Find where the given text appears and provide that cell's center as [X, Y] coordinate. 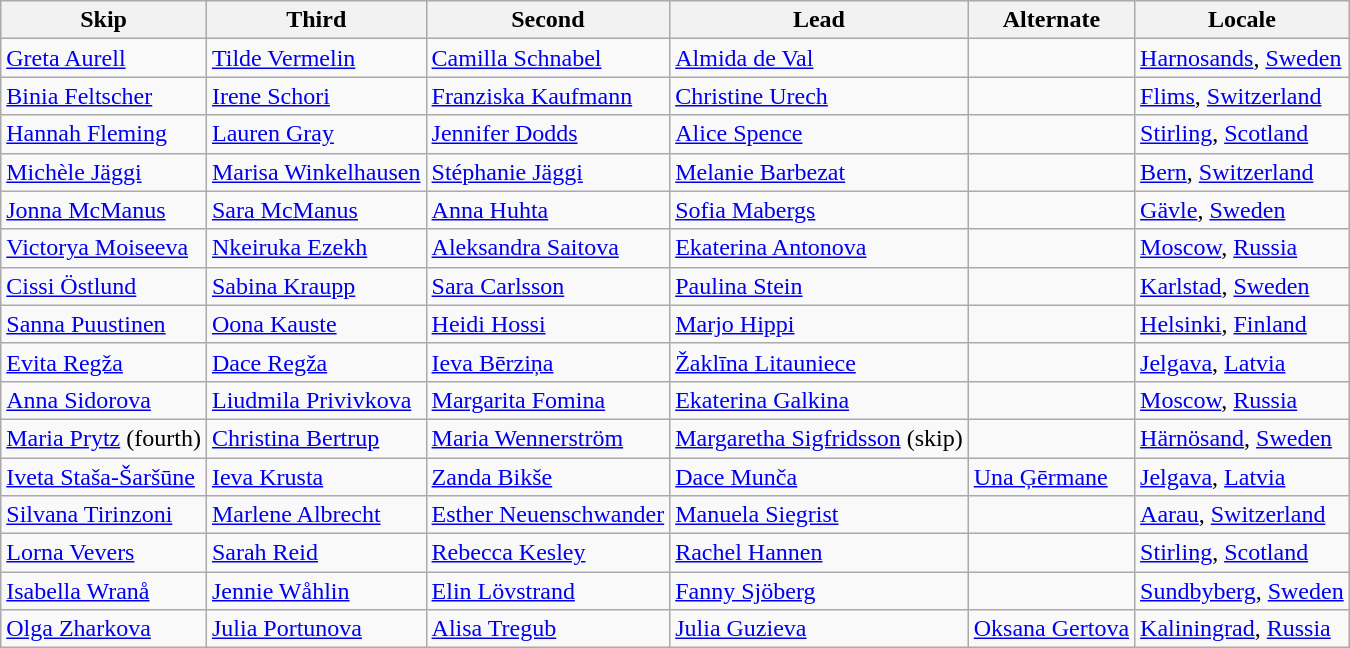
Margaretha Sigfridsson (skip) [820, 438]
Marlene Albrecht [316, 515]
Iveta Staša-Šaršūne [104, 477]
Cissi Östlund [104, 286]
Julia Guzieva [820, 629]
Silvana Tirinzoni [104, 515]
Paulina Stein [820, 286]
Rebecca Kesley [548, 553]
Ieva Krusta [316, 477]
Victorya Moiseeva [104, 248]
Lorna Vevers [104, 553]
Karlstad, Sweden [1242, 286]
Sabina Kraupp [316, 286]
Isabella Wranå [104, 591]
Second [548, 20]
Alice Spence [820, 134]
Maria Prytz (fourth) [104, 438]
Jennifer Dodds [548, 134]
Julia Portunova [316, 629]
Fanny Sjöberg [820, 591]
Aarau, Switzerland [1242, 515]
Žaklīna Litauniece [820, 362]
Skip [104, 20]
Alisa Tregub [548, 629]
Dace Munča [820, 477]
Gävle, Sweden [1242, 210]
Manuela Siegrist [820, 515]
Stéphanie Jäggi [548, 172]
Dace Regža [316, 362]
Lead [820, 20]
Third [316, 20]
Franziska Kaufmann [548, 96]
Sarah Reid [316, 553]
Christina Bertrup [316, 438]
Oona Kauste [316, 324]
Jennie Wåhlin [316, 591]
Sanna Puustinen [104, 324]
Maria Wennerström [548, 438]
Hannah Fleming [104, 134]
Ieva Bērziņa [548, 362]
Irene Schori [316, 96]
Bern, Switzerland [1242, 172]
Tilde Vermelin [316, 58]
Michèle Jäggi [104, 172]
Marisa Winkelhausen [316, 172]
Olga Zharkova [104, 629]
Lauren Gray [316, 134]
Oksana Gertova [1051, 629]
Helsinki, Finland [1242, 324]
Binia Feltscher [104, 96]
Ekaterina Galkina [820, 400]
Greta Aurell [104, 58]
Almida de Val [820, 58]
Camilla Schnabel [548, 58]
Elin Lövstrand [548, 591]
Christine Urech [820, 96]
Sara Carlsson [548, 286]
Liudmila Privivkova [316, 400]
Aleksandra Saitova [548, 248]
Flims, Switzerland [1242, 96]
Evita Regža [104, 362]
Una Ģērmane [1051, 477]
Melanie Barbezat [820, 172]
Marjo Hippi [820, 324]
Jonna McManus [104, 210]
Sundbyberg, Sweden [1242, 591]
Margarita Fomina [548, 400]
Anna Huhta [548, 210]
Rachel Hannen [820, 553]
Locale [1242, 20]
Heidi Hossi [548, 324]
Esther Neuenschwander [548, 515]
Zanda Bikše [548, 477]
Alternate [1051, 20]
Nkeiruka Ezekh [316, 248]
Harnosands, Sweden [1242, 58]
Sofia Mabergs [820, 210]
Ekaterina Antonova [820, 248]
Anna Sidorova [104, 400]
Sara McManus [316, 210]
Härnösand, Sweden [1242, 438]
Kaliningrad, Russia [1242, 629]
